Provide the (X, Y) coordinate of the cell's center where the given text is located.  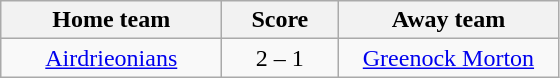
Score (280, 20)
2 – 1 (280, 58)
Airdrieonians (112, 58)
Away team (448, 20)
Greenock Morton (448, 58)
Home team (112, 20)
